Search for the cell housing the specified text and yield its [x, y] center coordinate. 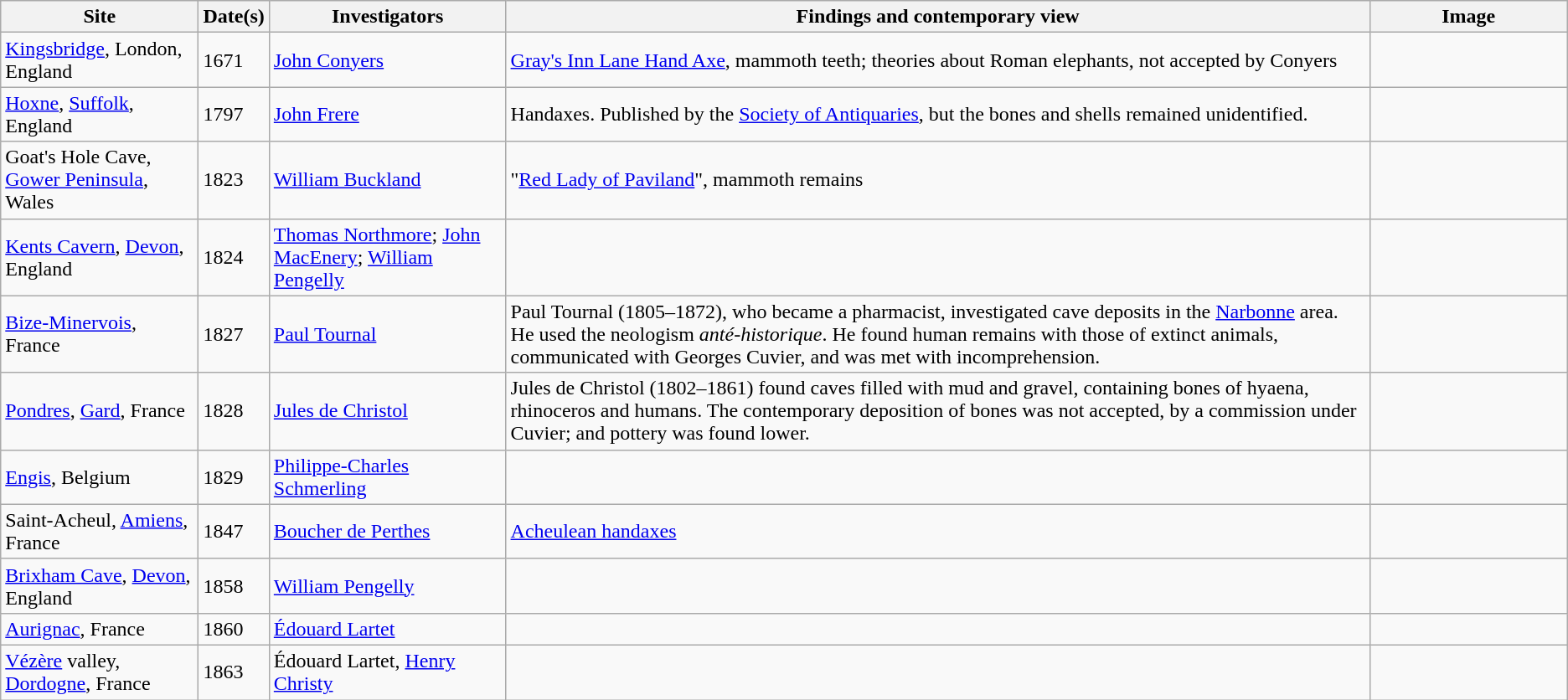
Engis, Belgium [100, 477]
Aurignac, France [100, 629]
1797 [234, 114]
Site [100, 17]
1824 [234, 257]
John Frere [387, 114]
1828 [234, 411]
1671 [234, 60]
John Conyers [387, 60]
Date(s) [234, 17]
"Red Lady of Paviland", mammoth remains [938, 180]
Kents Cavern, Devon, England [100, 257]
1863 [234, 672]
Paul Tournal [387, 334]
Investigators [387, 17]
Jules de Christol [387, 411]
1858 [234, 586]
Édouard Lartet [387, 629]
Acheulean handaxes [938, 531]
1827 [234, 334]
Hoxne, Suffolk, England [100, 114]
Boucher de Perthes [387, 531]
William Buckland [387, 180]
Saint-Acheul, Amiens, France [100, 531]
1847 [234, 531]
Philippe-Charles Schmerling [387, 477]
Pondres, Gard, France [100, 411]
Goat's Hole Cave, Gower Peninsula, Wales [100, 180]
Thomas Northmore; John MacEnery; William Pengelly [387, 257]
1860 [234, 629]
Brixham Cave, Devon, England [100, 586]
1829 [234, 477]
Bize-Minervois, France [100, 334]
1823 [234, 180]
Handaxes. Published by the Society of Antiquaries, but the bones and shells remained unidentified. [938, 114]
Vézère valley, Dordogne, France [100, 672]
William Pengelly [387, 586]
Findings and contemporary view [938, 17]
Image [1468, 17]
Gray's Inn Lane Hand Axe, mammoth teeth; theories about Roman elephants, not accepted by Conyers [938, 60]
Kingsbridge, London, England [100, 60]
Édouard Lartet, Henry Christy [387, 672]
